Extract the [x, y] coordinate from the center of the cell holding the provided text.  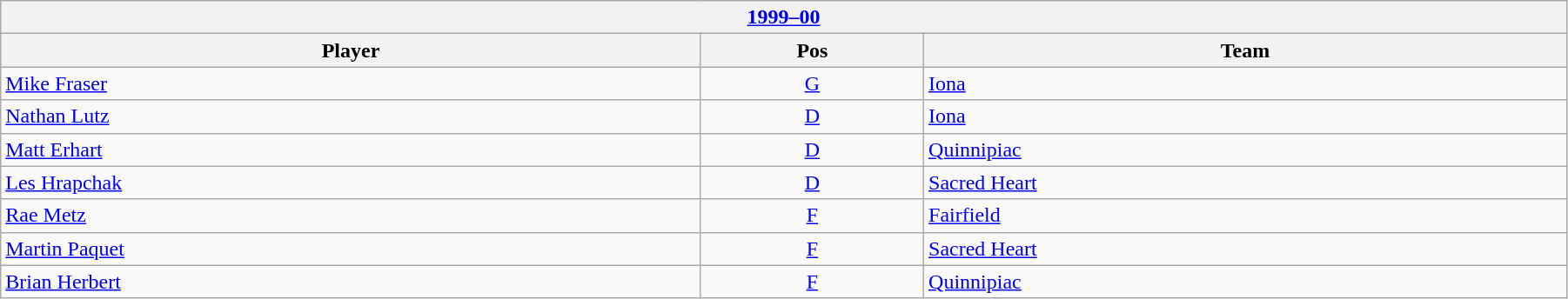
Brian Herbert [351, 282]
Team [1246, 50]
Mike Fraser [351, 83]
G [812, 83]
1999–00 [784, 17]
Fairfield [1246, 216]
Pos [812, 50]
Les Hrapchak [351, 183]
Player [351, 50]
Martin Paquet [351, 249]
Nathan Lutz [351, 116]
Rae Metz [351, 216]
Matt Erhart [351, 149]
